Output the (X, Y) coordinate of the center of the cell containing the given text.  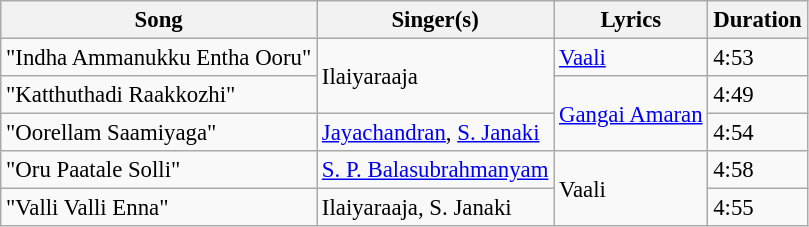
"Indha Ammanukku Entha Ooru" (159, 58)
4:58 (758, 170)
Ilaiyaraaja, S. Janaki (436, 208)
Singer(s) (436, 20)
"Oru Paatale Solli" (159, 170)
Duration (758, 20)
Jayachandran, S. Janaki (436, 133)
Gangai Amaran (631, 114)
"Oorellam Saamiyaga" (159, 133)
Ilaiyaraaja (436, 76)
S. P. Balasubrahmanyam (436, 170)
4:55 (758, 208)
4:49 (758, 95)
Lyrics (631, 20)
4:53 (758, 58)
Song (159, 20)
"Valli Valli Enna" (159, 208)
4:54 (758, 133)
"Katthuthadi Raakkozhi" (159, 95)
